Scan for the cell matching the given text and deliver its [x, y] coordinate at center. 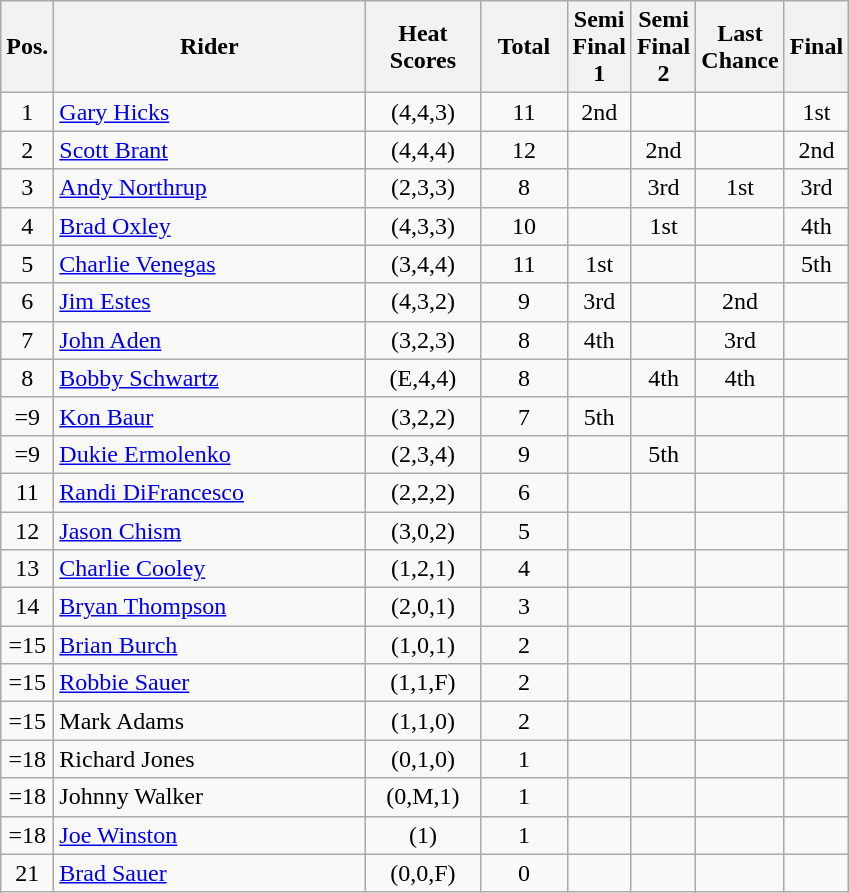
John Aden [210, 340]
Charlie Venegas [210, 264]
Andy Northrup [210, 188]
14 [28, 607]
Jason Chism [210, 531]
Total [524, 47]
Brian Burch [210, 645]
Richard Jones [210, 759]
Charlie Cooley [210, 569]
(2,2,2) [423, 492]
13 [28, 569]
Bryan Thompson [210, 607]
(1) [423, 835]
(1,1,F) [423, 683]
(E,4,4) [423, 378]
Last Chance [740, 47]
Pos. [28, 47]
Mark Adams [210, 721]
21 [28, 873]
(3,4,4) [423, 264]
0 [524, 873]
Jim Estes [210, 302]
Joe Winston [210, 835]
(4,3,2) [423, 302]
Robbie Sauer [210, 683]
(3,0,2) [423, 531]
Kon Baur [210, 416]
Heat Scores [423, 47]
(3,2,3) [423, 340]
Johnny Walker [210, 797]
Scott Brant [210, 150]
Randi DiFrancesco [210, 492]
(2,3,4) [423, 454]
(1,0,1) [423, 645]
(0,0,F) [423, 873]
Semi Final 1 [599, 47]
(1,2,1) [423, 569]
Brad Sauer [210, 873]
Dukie Ermolenko [210, 454]
(3,2,2) [423, 416]
(1,1,0) [423, 721]
(2,3,3) [423, 188]
Final [816, 47]
(0,1,0) [423, 759]
Rider [210, 47]
Semi Final 2 [663, 47]
Gary Hicks [210, 112]
10 [524, 226]
(4,4,3) [423, 112]
(2,0,1) [423, 607]
(4,4,4) [423, 150]
Bobby Schwartz [210, 378]
(0,M,1) [423, 797]
Brad Oxley [210, 226]
(4,3,3) [423, 226]
